From the cell containing the given text, extract its center point as [x, y] coordinate. 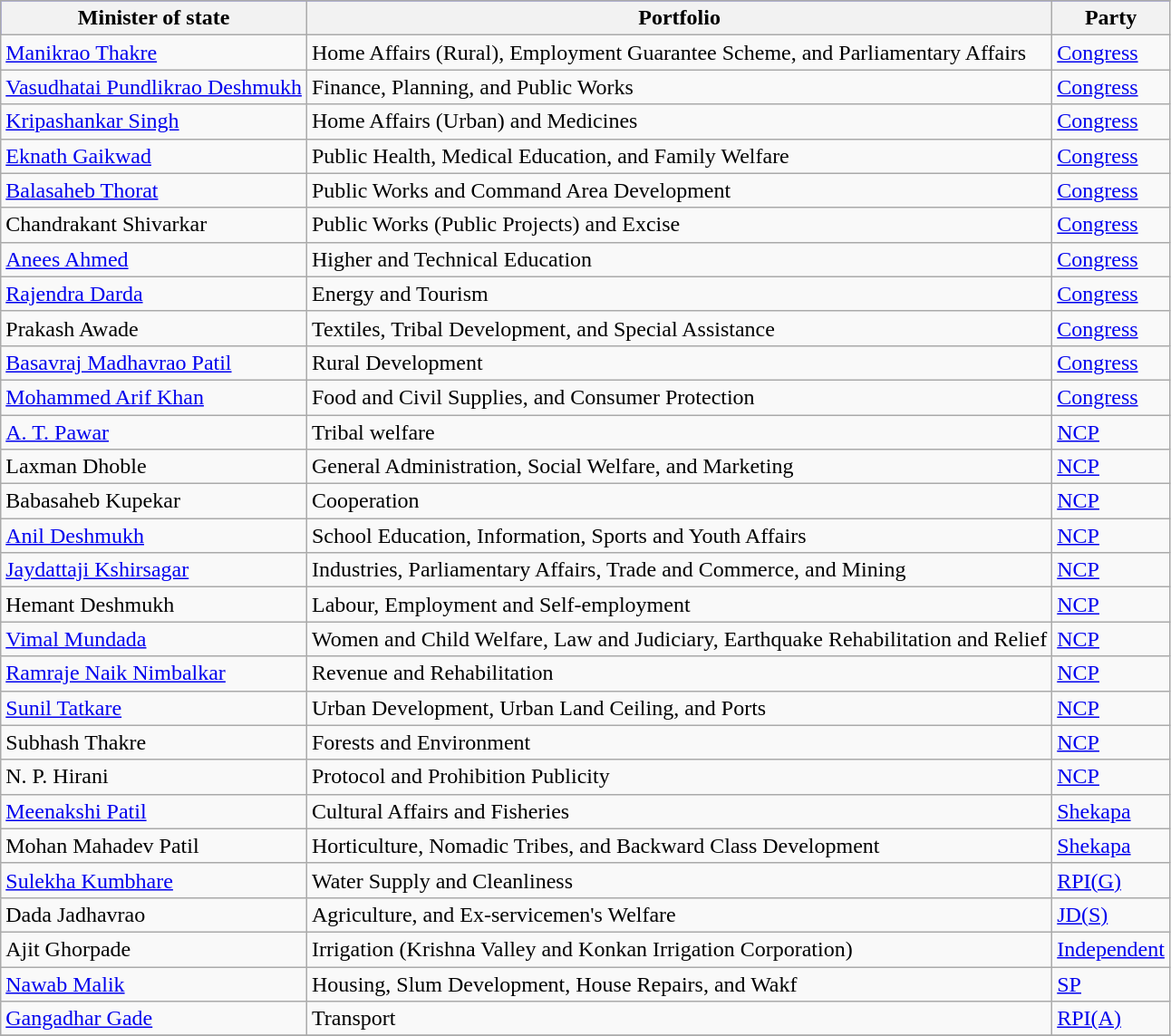
Tribal welfare [679, 432]
SP [1111, 983]
Vimal Mundada [154, 639]
School Education, Information, Sports and Youth Affairs [679, 536]
Labour, Employment and Self-employment [679, 605]
Higher and Technical Education [679, 259]
Rajendra Darda [154, 294]
Party [1111, 18]
Protocol and Prohibition Publicity [679, 777]
RPI(G) [1111, 880]
JD(S) [1111, 915]
Urban Development, Urban Land Ceiling, and Ports [679, 708]
Public Works and Command Area Development [679, 190]
Kripashankar Singh [154, 121]
Anil Deshmukh [154, 536]
Laxman Dhoble [154, 467]
Balasaheb Thorat [154, 190]
N. P. Hirani [154, 777]
Water Supply and Cleanliness [679, 880]
Transport [679, 1019]
Nawab Malik [154, 983]
Energy and Tourism [679, 294]
A. T. Pawar [154, 432]
Independent [1111, 949]
Industries, Parliamentary Affairs, Trade and Commerce, and Mining [679, 570]
Public Health, Medical Education, and Family Welfare [679, 156]
Meenakshi Patil [154, 811]
Portfolio [679, 18]
Jaydattaji Kshirsagar [154, 570]
Subhash Thakre [154, 742]
Manikrao Thakre [154, 53]
Revenue and Rehabilitation [679, 673]
General Administration, Social Welfare, and Marketing [679, 467]
Mohammed Arif Khan [154, 397]
Rural Development [679, 363]
Hemant Deshmukh [154, 605]
Eknath Gaikwad [154, 156]
Babasaheb Kupekar [154, 501]
Chandrakant Shivarkar [154, 225]
Textiles, Tribal Development, and Special Assistance [679, 328]
Ramraje Naik Nimbalkar [154, 673]
RPI(A) [1111, 1019]
Basavraj Madhavrao Patil [154, 363]
Horticulture, Nomadic Tribes, and Backward Class Development [679, 846]
Agriculture, and Ex-servicemen's Welfare [679, 915]
Dada Jadhavrao [154, 915]
Public Works (Public Projects) and Excise [679, 225]
Forests and Environment [679, 742]
Food and Civil Supplies, and Consumer Protection [679, 397]
Sulekha Kumbhare [154, 880]
Anees Ahmed [154, 259]
Cooperation [679, 501]
Prakash Awade [154, 328]
Women and Child Welfare, Law and Judiciary, Earthquake Rehabilitation and Relief [679, 639]
Home Affairs (Rural), Employment Guarantee Scheme, and Parliamentary Affairs [679, 53]
Mohan Mahadev Patil [154, 846]
Ajit Ghorpade [154, 949]
Vasudhatai Pundlikrao Deshmukh [154, 87]
Finance, Planning, and Public Works [679, 87]
Irrigation (Krishna Valley and Konkan Irrigation Corporation) [679, 949]
Home Affairs (Urban) and Medicines [679, 121]
Cultural Affairs and Fisheries [679, 811]
Housing, Slum Development, House Repairs, and Wakf [679, 983]
Sunil Tatkare [154, 708]
Minister of state [154, 18]
Gangadhar Gade [154, 1019]
